Return the (X, Y) coordinate for the center point of the cell that contains the specified text.  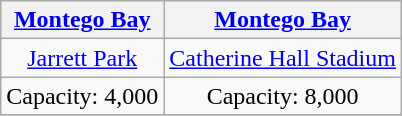
Jarrett Park (82, 58)
Catherine Hall Stadium (283, 58)
Capacity: 8,000 (283, 96)
Capacity: 4,000 (82, 96)
